Capture the cell that displays the provided text and extract its [X, Y] central coordinate. 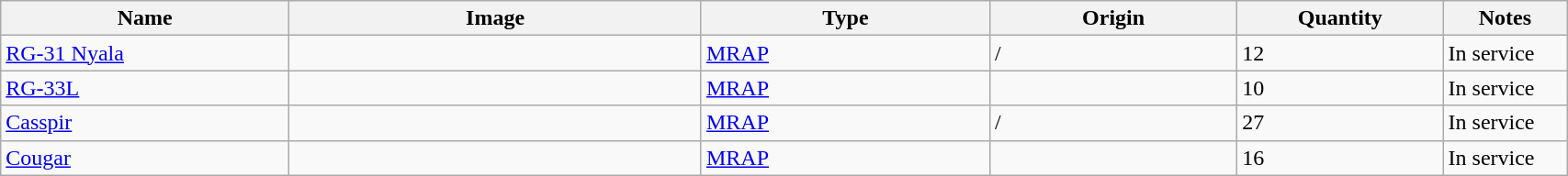
16 [1340, 158]
Casspir [145, 123]
10 [1340, 88]
Name [145, 18]
Type [845, 18]
Notes [1505, 18]
Cougar [145, 158]
27 [1340, 123]
Image [496, 18]
RG-31 Nyala [145, 53]
Quantity [1340, 18]
12 [1340, 53]
RG-33L [145, 88]
Origin [1113, 18]
